Identify which cell holds the provided text, then report its [x, y] central coordinate. 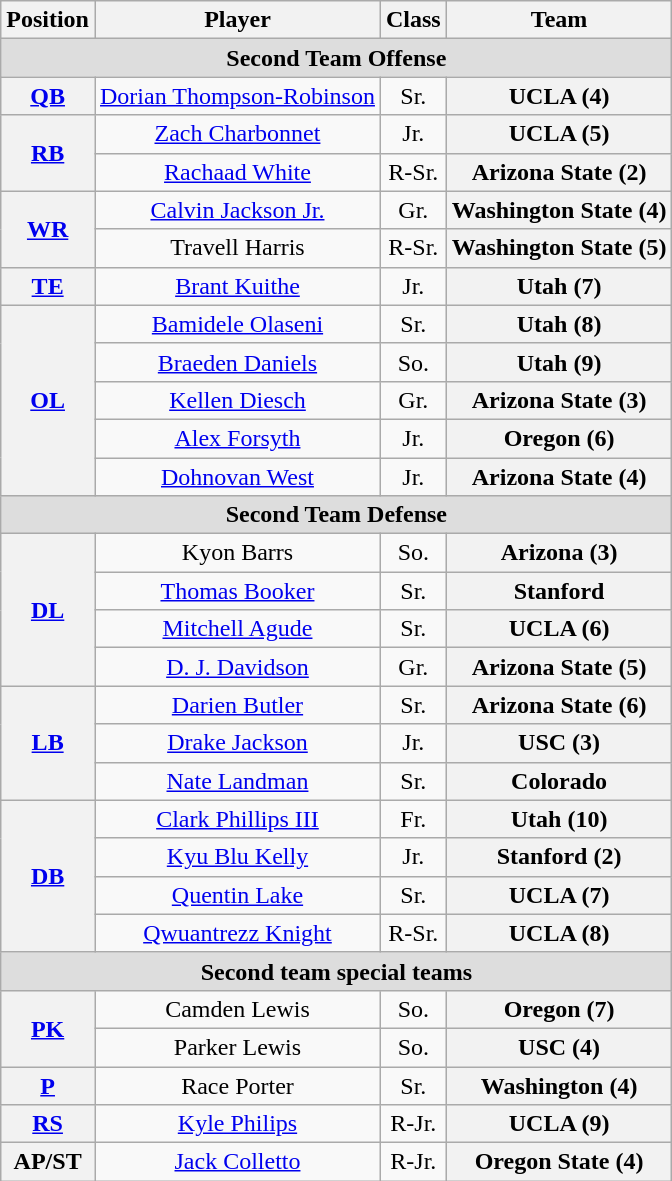
Clark Phillips III [237, 819]
Arizona State (2) [559, 172]
DL [48, 610]
UCLA (6) [559, 629]
OL [48, 400]
Second Team Defense [336, 515]
Dohnovan West [237, 477]
P [48, 1085]
Arizona State (3) [559, 400]
RS [48, 1124]
Braeden Daniels [237, 362]
Washington State (5) [559, 248]
Utah (7) [559, 286]
Zach Charbonnet [237, 134]
Washington (4) [559, 1085]
Player [237, 20]
Kellen Diesch [237, 400]
Oregon (6) [559, 438]
AP/ST [48, 1162]
Fr. [413, 819]
Darien Butler [237, 705]
Second Team Offense [336, 58]
Oregon (7) [559, 1009]
Arizona State (4) [559, 477]
RB [48, 153]
Kyle Philips [237, 1124]
USC (3) [559, 743]
Kyu Blu Kelly [237, 857]
Race Porter [237, 1085]
TE [48, 286]
Second team special teams [336, 971]
Kyon Barrs [237, 553]
Qwuantrezz Knight [237, 933]
Stanford (2) [559, 857]
Travell Harris [237, 248]
Washington State (4) [559, 210]
UCLA (7) [559, 895]
Alex Forsyth [237, 438]
Position [48, 20]
UCLA (8) [559, 933]
Mitchell Agude [237, 629]
Nate Landman [237, 781]
QB [48, 96]
Rachaad White [237, 172]
WR [48, 229]
UCLA (4) [559, 96]
UCLA (9) [559, 1124]
Oregon State (4) [559, 1162]
Arizona State (5) [559, 667]
Dorian Thompson-Robinson [237, 96]
Team [559, 20]
Camden Lewis [237, 1009]
DB [48, 876]
USC (4) [559, 1047]
UCLA (5) [559, 134]
Quentin Lake [237, 895]
Brant Kuithe [237, 286]
Jack Colletto [237, 1162]
Drake Jackson [237, 743]
Arizona State (6) [559, 705]
Arizona (3) [559, 553]
Bamidele Olaseni [237, 324]
PK [48, 1028]
Class [413, 20]
Utah (10) [559, 819]
Colorado [559, 781]
Thomas Booker [237, 591]
LB [48, 743]
Stanford [559, 591]
Calvin Jackson Jr. [237, 210]
Utah (9) [559, 362]
Utah (8) [559, 324]
Parker Lewis [237, 1047]
D. J. Davidson [237, 667]
